Find where the given text appears and provide that cell's center as (x, y) coordinate. 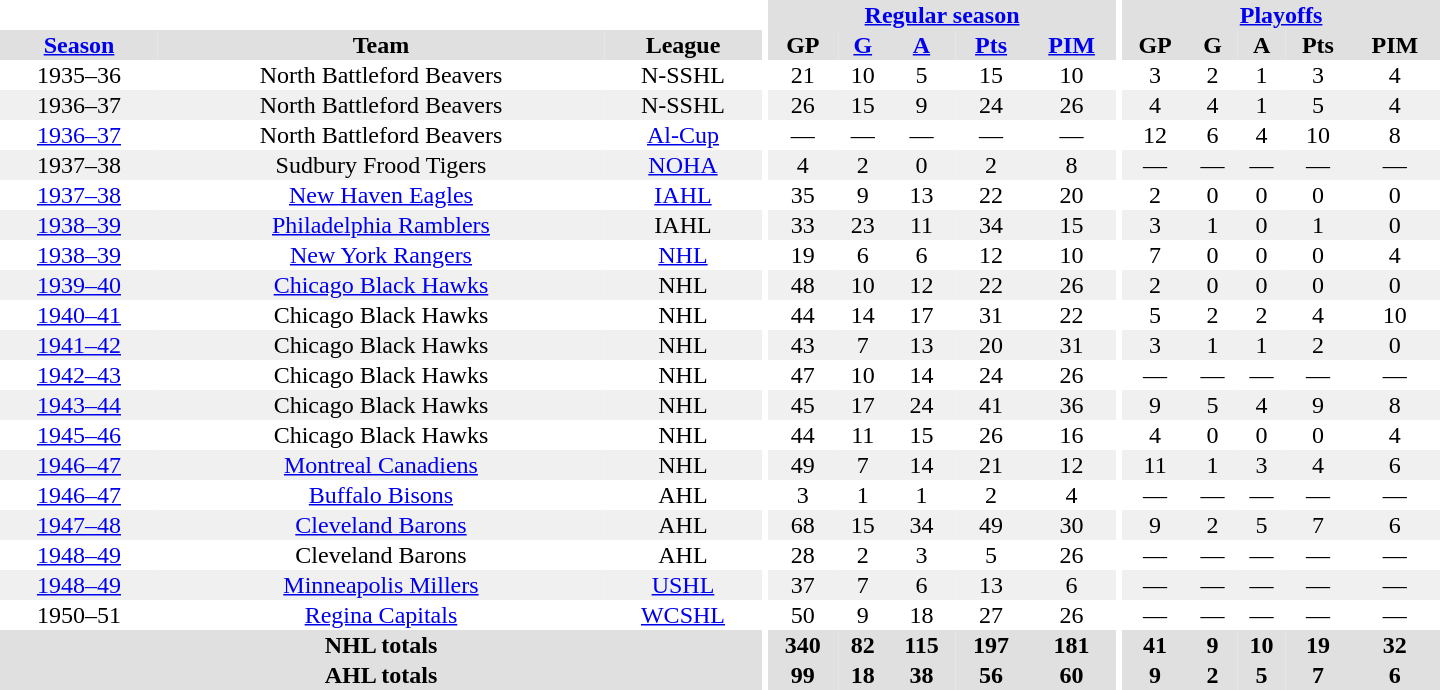
36 (1071, 405)
1942–43 (79, 375)
56 (992, 675)
1950–51 (79, 615)
60 (1071, 675)
32 (1395, 645)
340 (802, 645)
33 (802, 225)
1947–48 (79, 525)
Philadelphia Ramblers (381, 225)
82 (862, 645)
50 (802, 615)
16 (1071, 435)
45 (802, 405)
Sudbury Frood Tigers (381, 165)
68 (802, 525)
1945–46 (79, 435)
Playoffs (1281, 15)
181 (1071, 645)
47 (802, 375)
New Haven Eagles (381, 195)
League (683, 45)
35 (802, 195)
NOHA (683, 165)
Regina Capitals (381, 615)
23 (862, 225)
Regular season (942, 15)
28 (802, 555)
Montreal Canadiens (381, 465)
99 (802, 675)
1939–40 (79, 285)
37 (802, 585)
AHL totals (381, 675)
Season (79, 45)
New York Rangers (381, 255)
27 (992, 615)
30 (1071, 525)
1935–36 (79, 75)
Al-Cup (683, 135)
1940–41 (79, 315)
WCSHL (683, 615)
1941–42 (79, 345)
Team (381, 45)
NHL totals (381, 645)
43 (802, 345)
USHL (683, 585)
197 (992, 645)
48 (802, 285)
1943–44 (79, 405)
Buffalo Bisons (381, 495)
115 (921, 645)
38 (921, 675)
Minneapolis Millers (381, 585)
